Detect which cell encompasses the target text, then output its [X, Y] center coordinate. 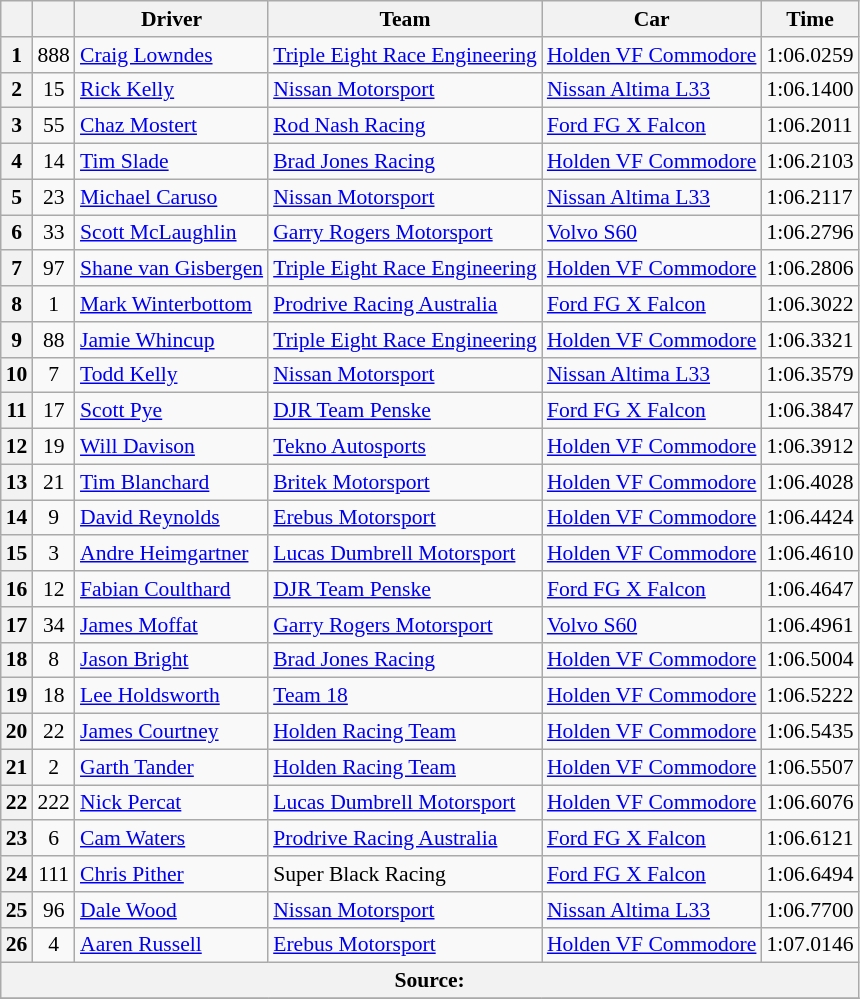
Tekno Autosports [405, 447]
88 [54, 340]
16 [17, 589]
Shane van Gisbergen [172, 269]
1:06.5435 [810, 732]
1:06.3847 [810, 411]
1:06.6121 [810, 839]
Chaz Mostert [172, 126]
33 [54, 233]
1:06.2103 [810, 162]
25 [17, 910]
10 [17, 375]
Cam Waters [172, 839]
1:07.0146 [810, 945]
26 [17, 945]
1:06.4424 [810, 518]
Todd Kelly [172, 375]
Driver [172, 19]
Scott Pye [172, 411]
James Moffat [172, 625]
1:06.5507 [810, 767]
222 [54, 803]
5 [17, 197]
Rod Nash Racing [405, 126]
Jamie Whincup [172, 340]
888 [54, 55]
Craig Lowndes [172, 55]
Mark Winterbottom [172, 304]
1:06.6494 [810, 874]
55 [54, 126]
Tim Blanchard [172, 482]
1:06.3579 [810, 375]
24 [17, 874]
11 [17, 411]
1:06.5222 [810, 696]
1:06.3022 [810, 304]
Rick Kelly [172, 90]
Lee Holdsworth [172, 696]
1:06.2796 [810, 233]
Michael Caruso [172, 197]
Scott McLaughlin [172, 233]
1:06.3321 [810, 340]
1:06.6076 [810, 803]
1:06.2117 [810, 197]
Fabian Coulthard [172, 589]
1:06.4961 [810, 625]
Aaren Russell [172, 945]
Time [810, 19]
Team [405, 19]
1:06.4610 [810, 554]
1:06.5004 [810, 660]
Tim Slade [172, 162]
1:06.3912 [810, 447]
Dale Wood [172, 910]
James Courtney [172, 732]
Chris Pither [172, 874]
1:06.4647 [810, 589]
Super Black Racing [405, 874]
Source: [430, 981]
1:06.1400 [810, 90]
1:06.0259 [810, 55]
Team 18 [405, 696]
Nick Percat [172, 803]
David Reynolds [172, 518]
Car [652, 19]
20 [17, 732]
34 [54, 625]
Britek Motorsport [405, 482]
1:06.2011 [810, 126]
1:06.2806 [810, 269]
Garth Tander [172, 767]
Andre Heimgartner [172, 554]
13 [17, 482]
1:06.4028 [810, 482]
111 [54, 874]
1:06.7700 [810, 910]
Jason Bright [172, 660]
Will Davison [172, 447]
96 [54, 910]
97 [54, 269]
